Detect which cell encompasses the target text, then output its [X, Y] center coordinate. 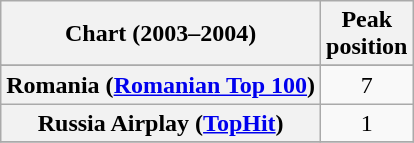
Chart (2003–2004) [161, 34]
1 [367, 123]
Peak position [367, 34]
Russia Airplay (TopHit) [161, 123]
7 [367, 85]
Romania (Romanian Top 100) [161, 85]
